Capture the cell that displays the provided text and extract its [X, Y] central coordinate. 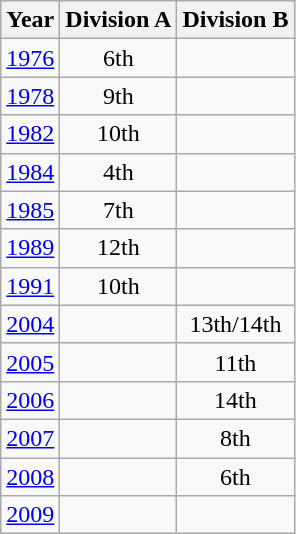
7th [118, 210]
2008 [30, 477]
1991 [30, 286]
2005 [30, 362]
2009 [30, 515]
2006 [30, 400]
9th [118, 96]
1989 [30, 248]
4th [118, 172]
1982 [30, 134]
12th [118, 248]
13th/14th [236, 324]
Division B [236, 20]
14th [236, 400]
Division A [118, 20]
1976 [30, 58]
11th [236, 362]
1985 [30, 210]
Year [30, 20]
2004 [30, 324]
1978 [30, 96]
1984 [30, 172]
8th [236, 438]
2007 [30, 438]
